Provide the [X, Y] coordinate of the cell's center where the given text is located.  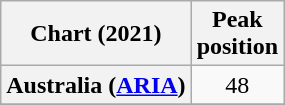
Australia (ARIA) [96, 85]
Chart (2021) [96, 34]
Peakposition [237, 34]
48 [237, 85]
